Capture the cell that displays the provided text and extract its (x, y) central coordinate. 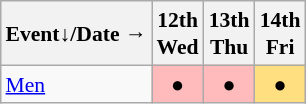
14thFri (280, 33)
13thThu (230, 33)
Men (76, 84)
12thWed (178, 33)
Event↓/Date → (76, 33)
